Return the (X, Y) coordinate for the center point of the cell that contains the specified text.  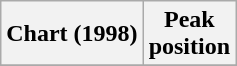
Chart (1998) (72, 34)
Peakposition (189, 34)
